Determine the (x, y) coordinate at the center of the cell enclosing the given text.  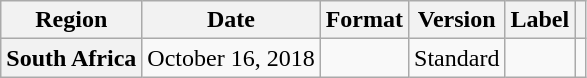
Standard (457, 58)
Region (72, 20)
Version (457, 20)
Date (231, 20)
Format (364, 20)
South Africa (72, 58)
Label (540, 20)
October 16, 2018 (231, 58)
